Return [X, Y] of the center of cell containing provided text 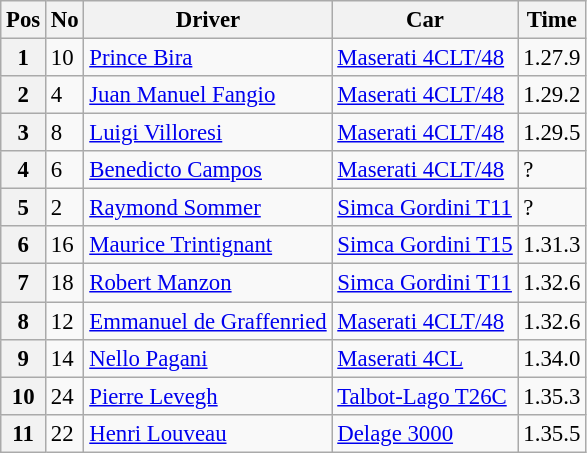
Maserati 4CL [425, 358]
1.34.0 [552, 358]
Juan Manuel Fangio [208, 95]
Nello Pagani [208, 358]
18 [65, 283]
7 [24, 283]
12 [65, 321]
Maurice Trintignant [208, 245]
Luigi Villoresi [208, 133]
1 [24, 58]
11 [24, 433]
5 [24, 208]
Prince Bira [208, 58]
1.27.9 [552, 58]
Driver [208, 20]
No [65, 20]
1.35.3 [552, 396]
9 [24, 358]
24 [65, 396]
3 [24, 133]
22 [65, 433]
Delage 3000 [425, 433]
14 [65, 358]
Emmanuel de Graffenried [208, 321]
Raymond Sommer [208, 208]
Pos [24, 20]
Henri Louveau [208, 433]
16 [65, 245]
1.35.5 [552, 433]
Talbot-Lago T26C [425, 396]
Time [552, 20]
1.29.2 [552, 95]
Pierre Levegh [208, 396]
Simca Gordini T15 [425, 245]
Car [425, 20]
1.31.3 [552, 245]
Robert Manzon [208, 283]
1.29.5 [552, 133]
Benedicto Campos [208, 170]
